Return [X, Y] of the center of cell containing provided text 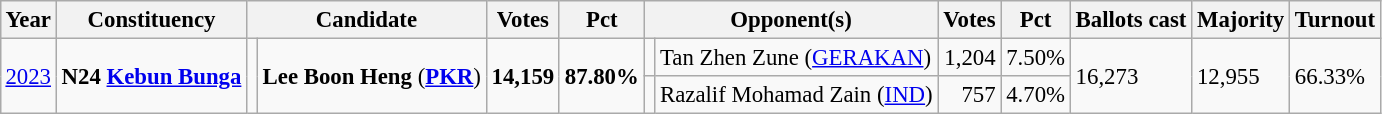
Turnout [1336, 20]
Opponent(s) [791, 20]
87.80% [602, 76]
12,955 [1241, 76]
N24 Kebun Bunga [151, 76]
Majority [1241, 20]
16,273 [1130, 76]
Razalif Mohamad Zain (IND) [796, 95]
Lee Boon Heng (PKR) [372, 76]
757 [970, 95]
Constituency [151, 20]
Ballots cast [1130, 20]
66.33% [1336, 76]
7.50% [1036, 57]
14,159 [522, 76]
Year [28, 20]
1,204 [970, 57]
Candidate [367, 20]
Tan Zhen Zune (GERAKAN) [796, 57]
4.70% [1036, 95]
2023 [28, 76]
